Search for the cell housing the specified text and yield its [x, y] center coordinate. 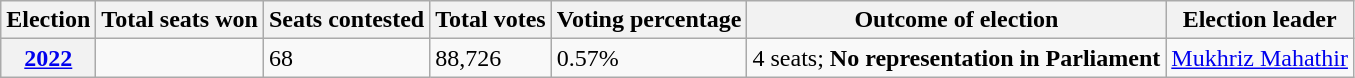
68 [346, 58]
Seats contested [346, 20]
2022 [48, 58]
Outcome of election [956, 20]
Voting percentage [649, 20]
Election leader [1260, 20]
Mukhriz Mahathir [1260, 58]
Total seats won [180, 20]
0.57% [649, 58]
4 seats; No representation in Parliament [956, 58]
Election [48, 20]
Total votes [491, 20]
88,726 [491, 58]
